Search for the cell housing the specified text and yield its (X, Y) center coordinate. 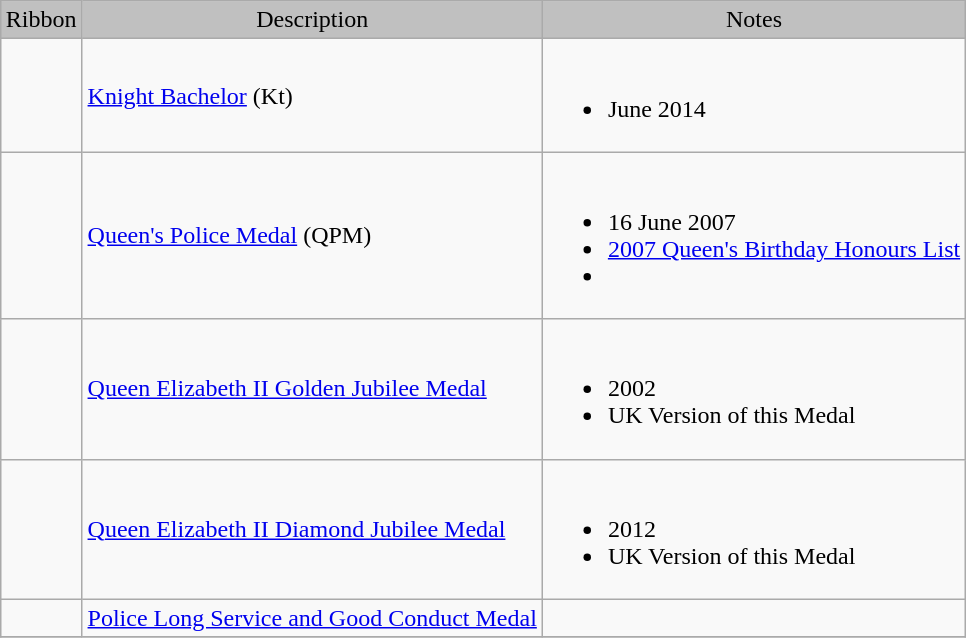
Police Long Service and Good Conduct Medal (312, 618)
2002UK Version of this Medal (754, 389)
Queen Elizabeth II Golden Jubilee Medal (312, 389)
Queen's Police Medal (QPM) (312, 236)
16 June 20072007 Queen's Birthday Honours List (754, 236)
Knight Bachelor (Kt) (312, 96)
Notes (754, 20)
Ribbon (41, 20)
June 2014 (754, 96)
2012UK Version of this Medal (754, 529)
Description (312, 20)
Queen Elizabeth II Diamond Jubilee Medal (312, 529)
